Scan for the cell matching the given text and deliver its [X, Y] coordinate at center. 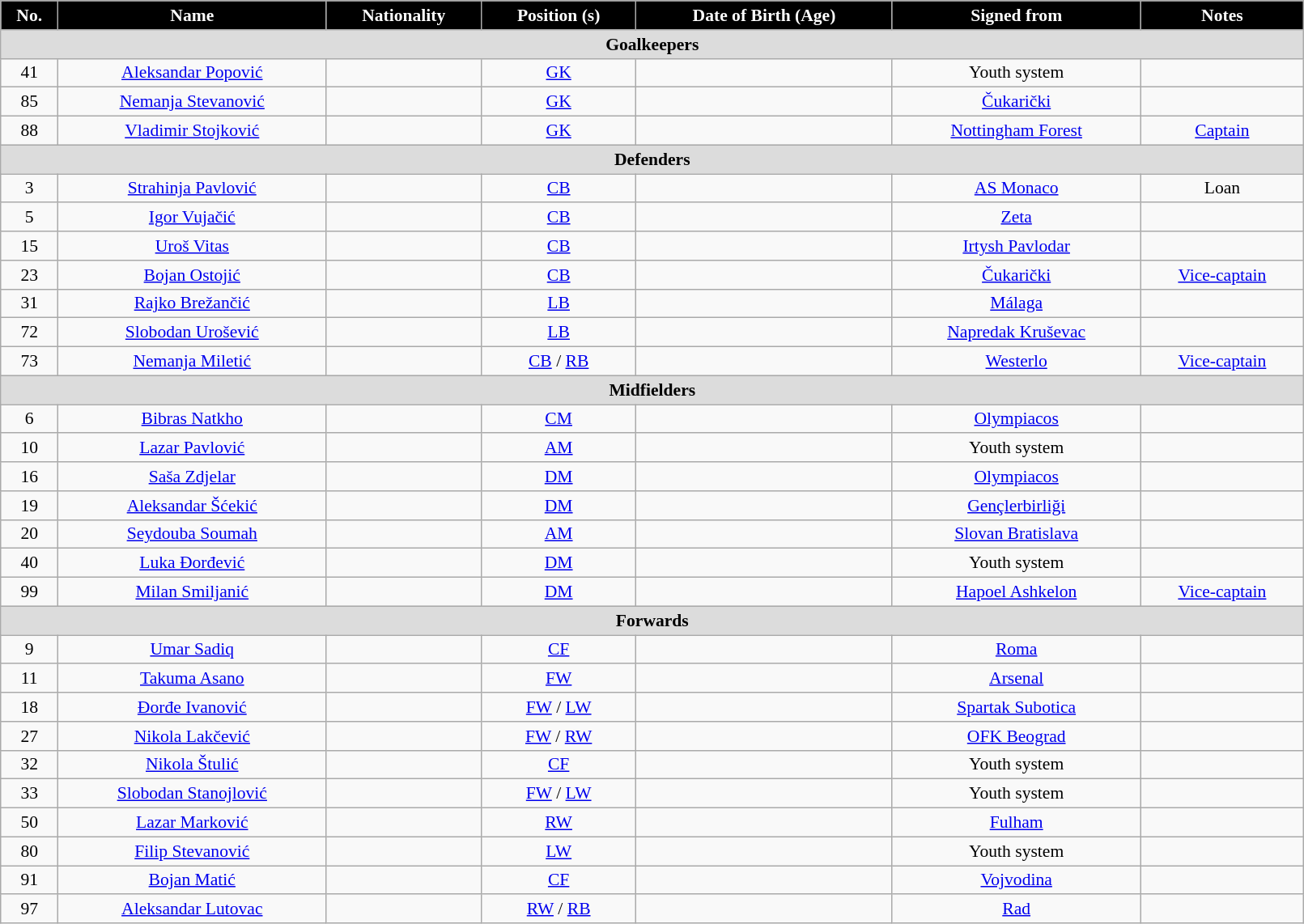
Zeta [1017, 218]
33 [29, 794]
16 [29, 477]
Napredak Kruševac [1017, 333]
20 [29, 534]
72 [29, 333]
Slobodan Urošević [193, 333]
23 [29, 275]
80 [29, 851]
Saša Zdjelar [193, 477]
OFK Beograd [1017, 736]
Date of Birth (Age) [764, 15]
5 [29, 218]
FW / RW [559, 736]
18 [29, 707]
Gençlerbirliği [1017, 506]
Name [193, 15]
Nationality [404, 15]
85 [29, 102]
RW / RB [559, 909]
Slobodan Stanojlović [193, 794]
32 [29, 765]
RW [559, 823]
Málaga [1017, 303]
99 [29, 592]
Nemanja Stevanović [193, 102]
Signed from [1017, 15]
Nikola Lakčević [193, 736]
31 [29, 303]
Vojvodina [1017, 880]
FW [559, 679]
Defenders [652, 159]
11 [29, 679]
Bibras Natkho [193, 419]
Position (s) [559, 15]
Umar Sadiq [193, 650]
50 [29, 823]
91 [29, 880]
Aleksandar Šćekić [193, 506]
Takuma Asano [193, 679]
Hapoel Ashkelon [1017, 592]
Nikola Štulić [193, 765]
Irtysh Pavlodar [1017, 246]
No. [29, 15]
Forwards [652, 621]
Fulham [1017, 823]
Luka Đorđević [193, 563]
Nemanja Miletić [193, 362]
88 [29, 131]
Nottingham Forest [1017, 131]
Igor Vujačić [193, 218]
Goalkeepers [652, 45]
Bojan Ostojić [193, 275]
CB / RB [559, 362]
Notes [1222, 15]
40 [29, 563]
Milan Smiljanić [193, 592]
41 [29, 73]
LW [559, 851]
Captain [1222, 131]
Spartak Subotica [1017, 707]
Lazar Marković [193, 823]
3 [29, 189]
19 [29, 506]
Vladimir Stojković [193, 131]
Loan [1222, 189]
Rajko Brežančić [193, 303]
Slovan Bratislava [1017, 534]
Uroš Vitas [193, 246]
Bojan Matić [193, 880]
Arsenal [1017, 679]
Westerlo [1017, 362]
6 [29, 419]
AS Monaco [1017, 189]
Aleksandar Popović [193, 73]
Roma [1017, 650]
Aleksandar Lutovac [193, 909]
73 [29, 362]
Rad [1017, 909]
Seydouba Soumah [193, 534]
Strahinja Pavlović [193, 189]
97 [29, 909]
Đorđe Ivanović [193, 707]
10 [29, 448]
Lazar Pavlović [193, 448]
15 [29, 246]
Filip Stevanović [193, 851]
CM [559, 419]
9 [29, 650]
27 [29, 736]
Midfielders [652, 390]
